For the text-containing cell, return its midpoint in [x, y] coordinate format. 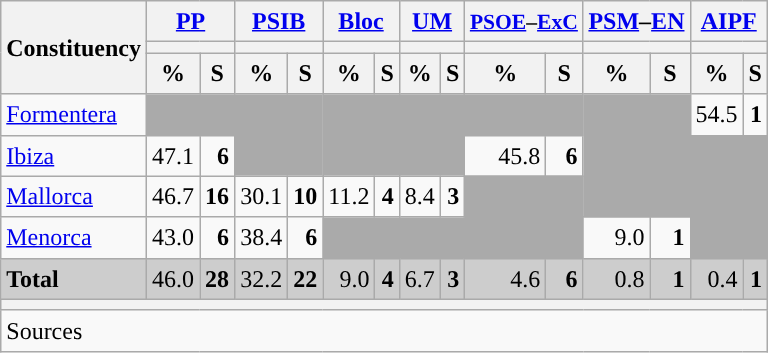
Formentera [74, 114]
22 [306, 278]
Ibiza [74, 156]
PSIB [279, 22]
11.2 [349, 196]
PP [190, 22]
AIPF [728, 22]
PSOE–ExC [524, 22]
Sources [384, 330]
Menorca [74, 238]
0.4 [716, 278]
6.7 [420, 278]
Total [74, 278]
46.0 [172, 278]
38.4 [262, 238]
4.6 [506, 278]
10 [306, 196]
UM [432, 22]
Constituency [74, 48]
8.4 [420, 196]
45.8 [506, 156]
47.1 [172, 156]
43.0 [172, 238]
Bloc [362, 22]
28 [218, 278]
PSM–EN [636, 22]
Mallorca [74, 196]
32.2 [262, 278]
16 [218, 196]
30.1 [262, 196]
46.7 [172, 196]
0.8 [616, 278]
54.5 [716, 114]
